Pinpoint the cell where the given text exists, returning its [x, y] midpoint coordinate. 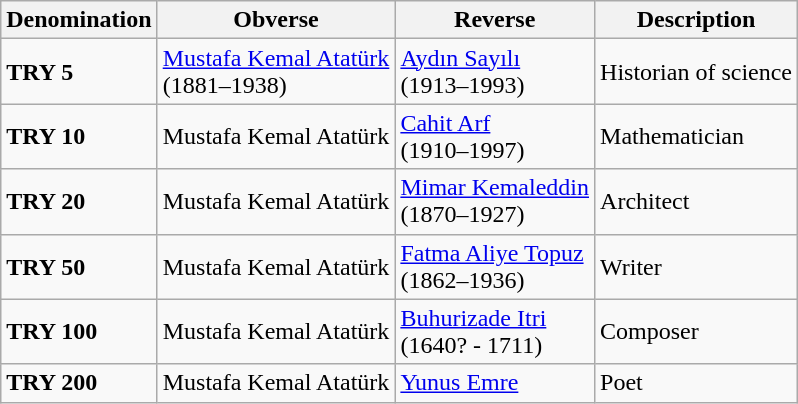
Description [696, 20]
Writer [696, 266]
Yunus Emre [495, 383]
TRY 10 [79, 136]
Denomination [79, 20]
Obverse [276, 20]
Fatma Aliye Topuz(1862–1936) [495, 266]
Reverse [495, 20]
TRY 5 [79, 72]
Historian of science [696, 72]
Aydın Sayılı(1913–1993) [495, 72]
TRY 20 [79, 202]
Poet [696, 383]
TRY 50 [79, 266]
Composer [696, 332]
Architect [696, 202]
Mustafa Kemal Atatürk(1881–1938) [276, 72]
TRY 200 [79, 383]
Buhurizade Itri(1640? - 1711) [495, 332]
Mimar Kemaleddin(1870–1927) [495, 202]
Cahit Arf(1910–1997) [495, 136]
Mathematician [696, 136]
TRY 100 [79, 332]
